Locate the cell with the specified text and output its (x, y) center coordinate. 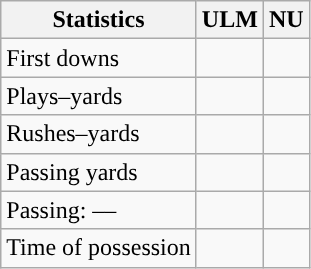
Passing: –– (99, 210)
NU (286, 20)
ULM (230, 20)
Time of possession (99, 248)
Rushes–yards (99, 134)
Statistics (99, 20)
Plays–yards (99, 96)
Passing yards (99, 172)
First downs (99, 58)
